Determine the [X, Y] coordinate at the center of the cell enclosing the given text.  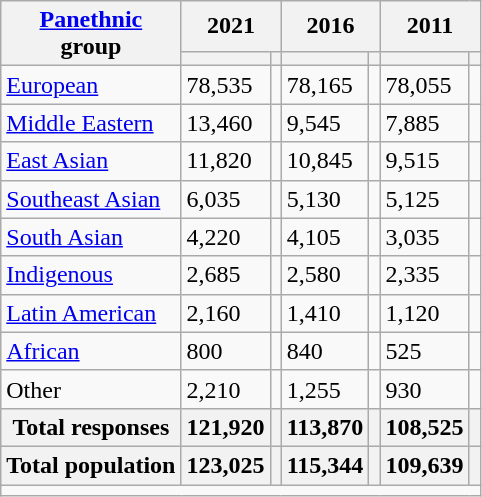
13,460 [226, 123]
African [91, 351]
2,210 [226, 389]
7,885 [424, 123]
5,130 [325, 199]
2,580 [325, 275]
123,025 [226, 465]
11,820 [226, 161]
2,685 [226, 275]
1,255 [325, 389]
Southeast Asian [91, 199]
East Asian [91, 161]
2,160 [226, 313]
5,125 [424, 199]
115,344 [325, 465]
525 [424, 351]
2021 [231, 26]
Latin American [91, 313]
Indigenous [91, 275]
840 [325, 351]
800 [226, 351]
2016 [330, 26]
Total population [91, 465]
113,870 [325, 427]
10,845 [325, 161]
121,920 [226, 427]
78,165 [325, 85]
2,335 [424, 275]
1,410 [325, 313]
108,525 [424, 427]
9,545 [325, 123]
4,105 [325, 237]
109,639 [424, 465]
Panethnicgroup [91, 34]
European [91, 85]
930 [424, 389]
Middle Eastern [91, 123]
78,055 [424, 85]
4,220 [226, 237]
78,535 [226, 85]
2011 [430, 26]
South Asian [91, 237]
6,035 [226, 199]
3,035 [424, 237]
Other [91, 389]
1,120 [424, 313]
Total responses [91, 427]
9,515 [424, 161]
